Output the (x, y) coordinate of the center of the cell containing the given text.  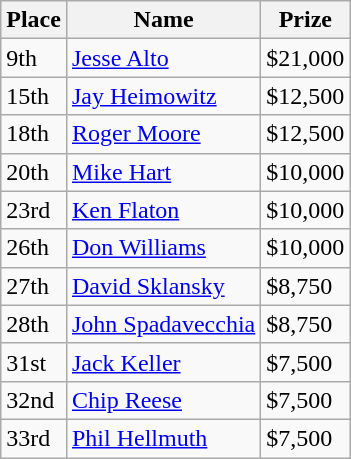
$21,000 (306, 58)
18th (34, 134)
Name (163, 20)
9th (34, 58)
Prize (306, 20)
John Spadavecchia (163, 324)
26th (34, 248)
20th (34, 172)
Roger Moore (163, 134)
Jack Keller (163, 362)
Jay Heimowitz (163, 96)
33rd (34, 438)
Chip Reese (163, 400)
27th (34, 286)
28th (34, 324)
32nd (34, 400)
Place (34, 20)
Phil Hellmuth (163, 438)
Jesse Alto (163, 58)
31st (34, 362)
David Sklansky (163, 286)
23rd (34, 210)
15th (34, 96)
Don Williams (163, 248)
Ken Flaton (163, 210)
Mike Hart (163, 172)
